Identify which cell holds the provided text, then report its (x, y) central coordinate. 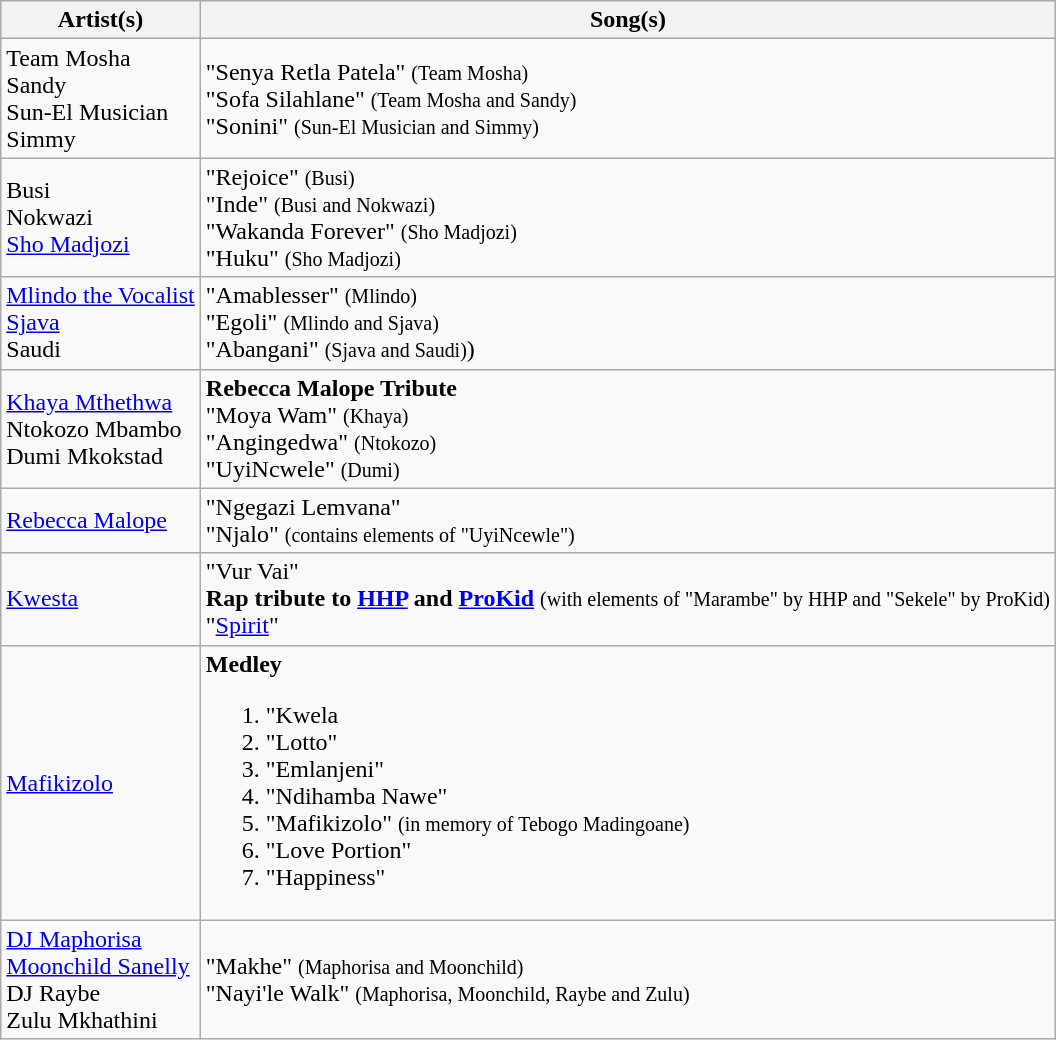
Khaya MthethwaNtokozo MbamboDumi Mkokstad (101, 428)
Medley"Kwela"Lotto""Emlanjeni""Ndihamba Nawe""Mafikizolo" (in memory of Tebogo Madingoane)"Love Portion""Happiness" (628, 782)
Rebecca Malope Tribute"Moya Wam" (Khaya)"Angingedwa" (Ntokozo)"UyiNcwele" (Dumi) (628, 428)
Artist(s) (101, 20)
Kwesta (101, 599)
DJ MaphorisaMoonchild SanellyDJ RaybeZulu Mkhathini (101, 980)
Song(s) (628, 20)
"Makhe" (Maphorisa and Moonchild)"Nayi'le Walk" (Maphorisa, Moonchild, Raybe and Zulu) (628, 980)
"Vur Vai"Rap tribute to HHP and ProKid (with elements of "Marambe" by HHP and "Sekele" by ProKid)"Spirit" (628, 599)
Rebecca Malope (101, 520)
BusiNokwaziSho Madjozi (101, 218)
"Ngegazi Lemvana""Njalo" (contains elements of "UyiNcewle") (628, 520)
"Rejoice" (Busi)"Inde" (Busi and Nokwazi)"Wakanda Forever" (Sho Madjozi)"Huku" (Sho Madjozi) (628, 218)
Mlindo the VocalistSjavaSaudi (101, 323)
Mafikizolo (101, 782)
Team MoshaSandySun-El MusicianSimmy (101, 98)
"Amablesser" (Mlindo)"Egoli" (Mlindo and Sjava)"Abangani" (Sjava and Saudi)) (628, 323)
"Senya Retla Patela" (Team Mosha)"Sofa Silahlane" (Team Mosha and Sandy)"Sonini" (Sun-El Musician and Simmy) (628, 98)
